Scan for the cell matching the given text and deliver its [x, y] coordinate at center. 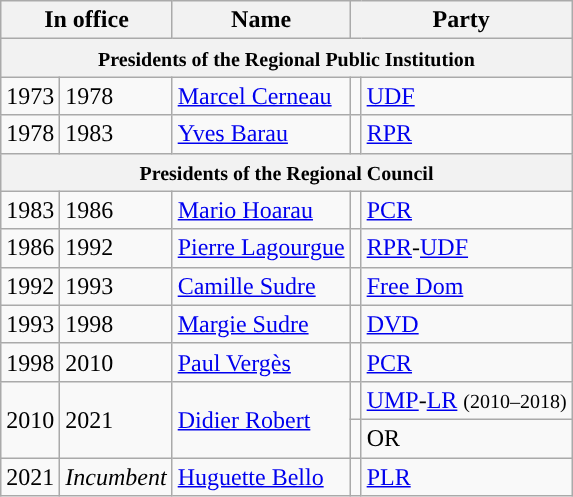
Paul Vergès [261, 362]
DVD [466, 324]
Marcel Cerneau [261, 96]
Pierre Lagourgue [261, 248]
Margie Sudre [261, 324]
PLR [466, 477]
Yves Barau [261, 134]
Didier Robert [261, 419]
Party [461, 20]
OR [466, 438]
Camille Sudre [261, 286]
UMP-LR (2010–2018) [466, 400]
Incumbent [116, 477]
Presidents of the Regional Public Institution [286, 58]
Mario Hoarau [261, 210]
In office [86, 20]
RPR-UDF [466, 248]
RPR [466, 134]
Free Dom [466, 286]
Name [261, 20]
Huguette Bello [261, 477]
UDF [466, 96]
Presidents of the Regional Council [286, 172]
1973 [30, 96]
